Identify which cell holds the provided text, then report its [X, Y] central coordinate. 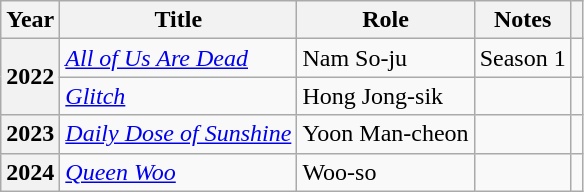
2022 [30, 77]
Woo-so [386, 172]
Queen Woo [178, 172]
Season 1 [522, 58]
Daily Dose of Sunshine [178, 134]
2023 [30, 134]
Glitch [178, 96]
Hong Jong-sik [386, 96]
Yoon Man-cheon [386, 134]
Notes [522, 20]
Role [386, 20]
Title [178, 20]
Nam So-ju [386, 58]
Year [30, 20]
All of Us Are Dead [178, 58]
2024 [30, 172]
